For the text-containing cell, return its midpoint in (x, y) coordinate format. 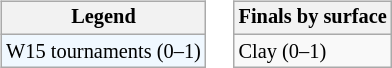
Legend (103, 18)
Finals by surface (313, 18)
W15 tournaments (0–1) (103, 51)
Clay (0–1) (313, 51)
